Scan for the cell matching the given text and deliver its [X, Y] coordinate at center. 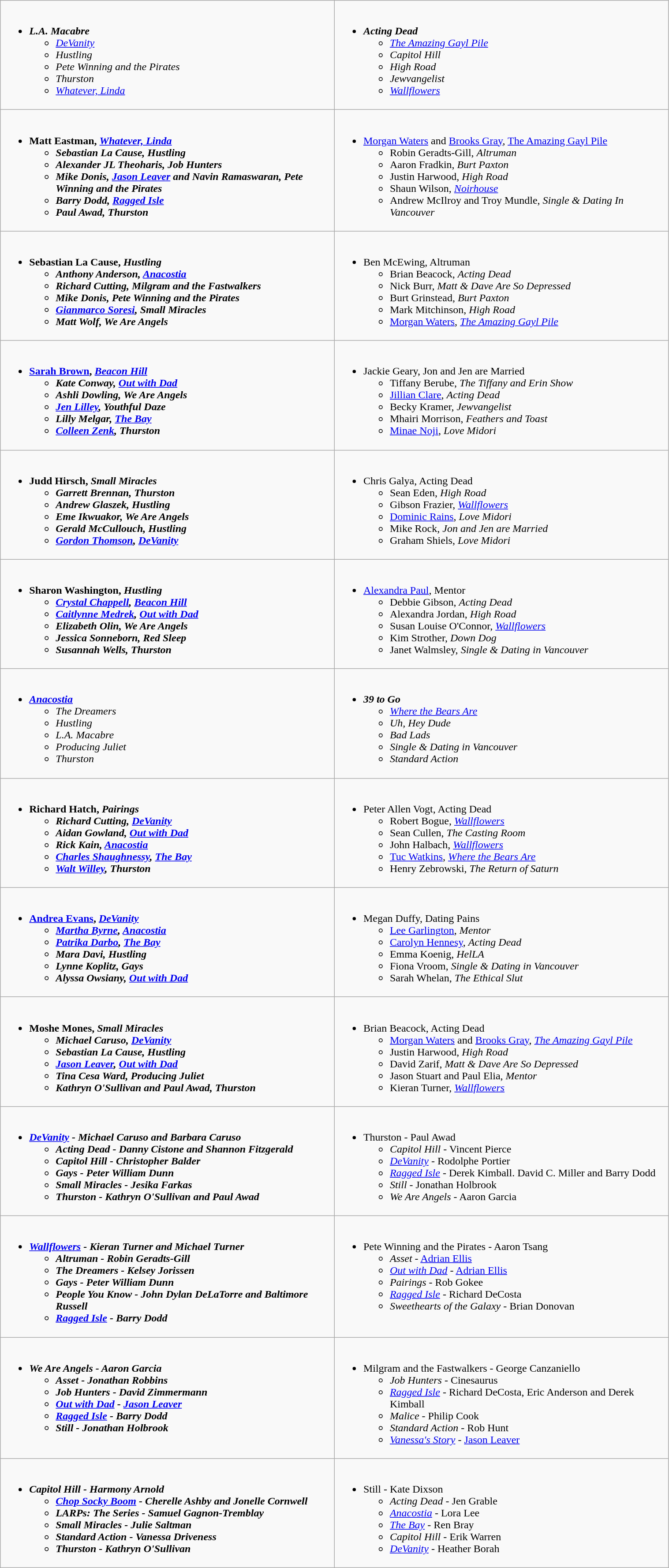
Acting DeadThe Amazing Gayl PileCapitol HillHigh RoadJewvangelistWallflowers [501, 55]
39 to GoWhere the Bears AreUh, Hey DudeBad LadsSingle & Dating in VancouverStandard Action [501, 723]
L.A. MacabreDeVanityHustlingPete Winning and the PiratesThurstonWhatever, Linda [168, 55]
Richard Hatch, PairingsRichard Cutting, DeVanityAidan Gowland, Out with DadRick Kain, AnacostiaCharles Shaughnessy, The BayWalt Willey, Thurston [168, 833]
Still - Kate DixsonActing Dead - Jen GrableAnacostia - Lora LeeThe Bay - Ren BrayCapitol Hill - Erik WarrenDeVanity - Heather Borah [501, 1513]
Sarah Brown, Beacon HillKate Conway, Out with DadAshli Dowling, We Are AngelsJen Lilley, Youthful DazeLilly Melgar, The BayColleen Zenk, Thurston [168, 395]
AnacostiaThe DreamersHustlingL.A. MacabreProducing JulietThurston [168, 723]
Andrea Evans, DeVanityMartha Byrne, AnacostiaPatrika Darbo, The BayMara Davi, HustlingLynne Koplitz, GaysAlyssa Owsiany, Out with Dad [168, 942]
